Pinpoint the cell where the given text exists, returning its [x, y] midpoint coordinate. 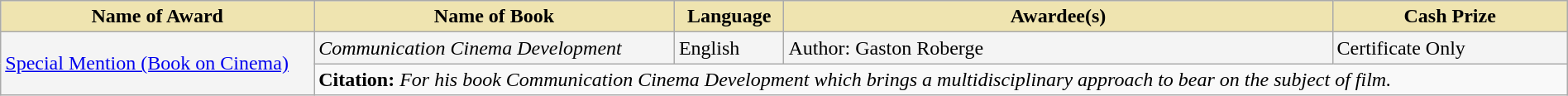
Communication Cinema Development [495, 48]
Author: Gaston Roberge [1059, 48]
Name of Book [495, 17]
English [729, 48]
Language [729, 17]
Awardee(s) [1059, 17]
Special Mention (Book on Cinema) [157, 64]
Citation: For his book Communication Cinema Development which brings a multidisciplinary approach to bear on the subject of film. [941, 79]
Name of Award [157, 17]
Certificate Only [1450, 48]
Cash Prize [1450, 17]
